For the text-containing cell, return its midpoint in (X, Y) coordinate format. 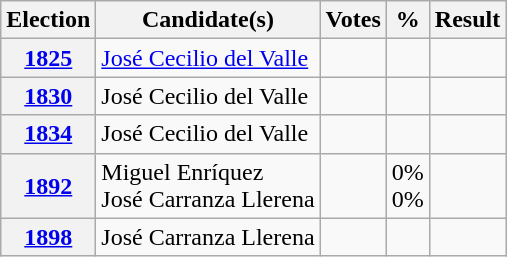
1834 (48, 134)
1830 (48, 96)
1898 (48, 237)
Miguel EnríquezJosé Carranza Llerena (208, 186)
0%0% (408, 186)
Candidate(s) (208, 20)
1892 (48, 186)
Votes (353, 20)
1825 (48, 58)
José Carranza Llerena (208, 237)
Election (48, 20)
% (408, 20)
Result (467, 20)
